Provide the (x, y) coordinate of the cell's center where the given text is located.  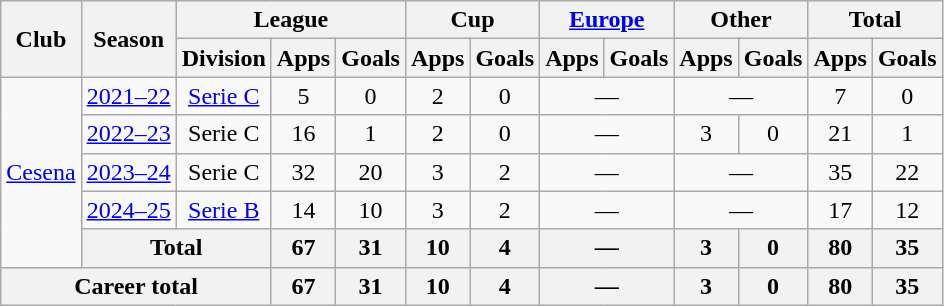
Cesena (41, 172)
League (290, 20)
Season (128, 39)
Other (741, 20)
Serie B (224, 210)
Career total (136, 286)
14 (303, 210)
2022–23 (128, 134)
Cup (472, 20)
12 (907, 210)
32 (303, 172)
Europe (607, 20)
17 (840, 210)
5 (303, 96)
21 (840, 134)
16 (303, 134)
2021–22 (128, 96)
Club (41, 39)
22 (907, 172)
2023–24 (128, 172)
Division (224, 58)
20 (371, 172)
2024–25 (128, 210)
7 (840, 96)
